Return the [X, Y] coordinate for the center point of the cell that contains the specified text.  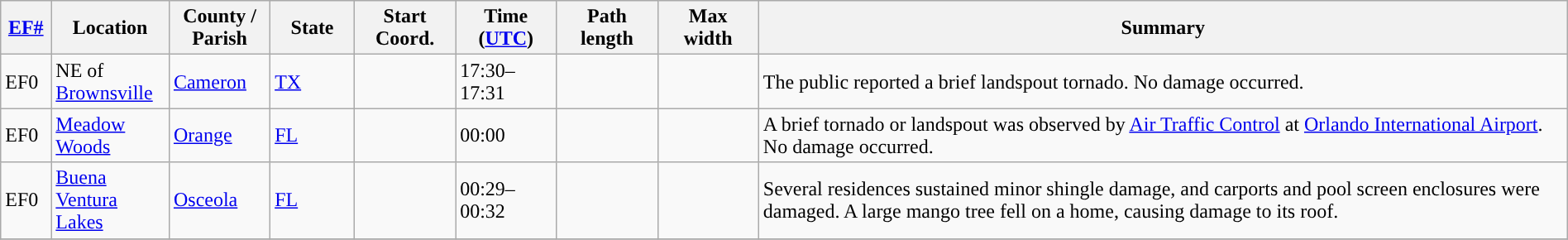
Orange [219, 136]
Max width [708, 28]
00:29–00:32 [506, 200]
Summary [1163, 28]
Meadow Woods [111, 136]
17:30–17:31 [506, 81]
Osceola [219, 200]
Start Coord. [404, 28]
The public reported a brief landspout tornado. No damage occurred. [1163, 81]
EF# [26, 28]
Buena Ventura Lakes [111, 200]
NE of Brownsville [111, 81]
00:00 [506, 136]
TX [313, 81]
State [313, 28]
Path length [607, 28]
Time (UTC) [506, 28]
A brief tornado or landspout was observed by Air Traffic Control at Orlando International Airport. No damage occurred. [1163, 136]
Cameron [219, 81]
County / Parish [219, 28]
Location [111, 28]
